Locate the cell with the specified text and output its (X, Y) center coordinate. 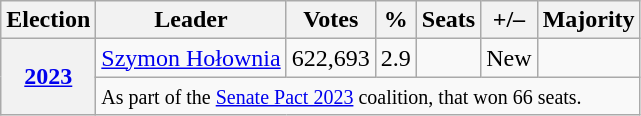
Szymon Hołownia (191, 58)
As part of the Senate Pact 2023 coalition, that won 66 seats. (368, 96)
New (509, 58)
Election (48, 20)
% (396, 20)
Votes (330, 20)
Leader (191, 20)
622,693 (330, 58)
Seats (448, 20)
Majority (588, 20)
2.9 (396, 58)
2023 (48, 77)
+/– (509, 20)
